Output the (X, Y) coordinate of the center of the cell containing the given text.  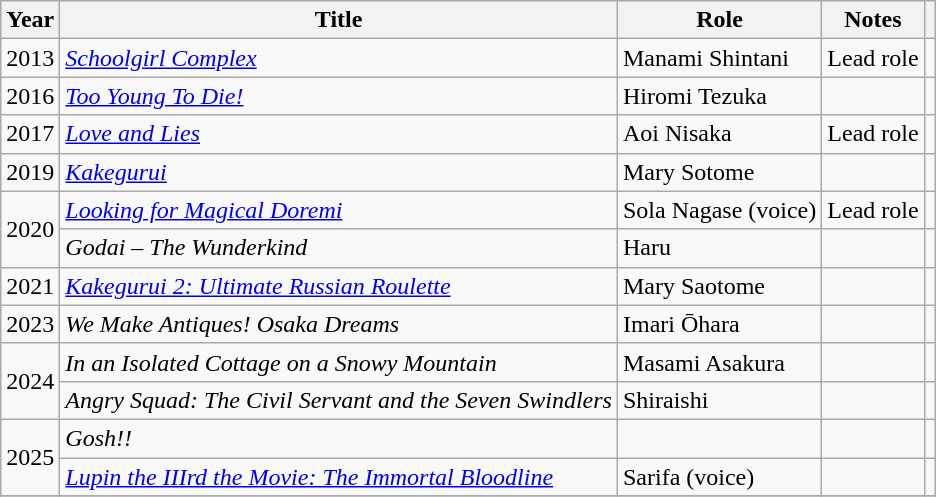
Aoi Nisaka (719, 134)
Shiraishi (719, 400)
Godai – The Wunderkind (339, 248)
Title (339, 20)
2025 (30, 457)
2024 (30, 381)
Love and Lies (339, 134)
Gosh!! (339, 438)
In an Isolated Cottage on a Snowy Mountain (339, 362)
2021 (30, 286)
Looking for Magical Doremi (339, 210)
Sarifa (voice) (719, 477)
Angry Squad: The Civil Servant and the Seven Swindlers (339, 400)
2020 (30, 229)
Mary Sotome (719, 172)
Mary Saotome (719, 286)
Kakegurui (339, 172)
2017 (30, 134)
Sola Nagase (voice) (719, 210)
2016 (30, 96)
2023 (30, 324)
Manami Shintani (719, 58)
Masami Asakura (719, 362)
2013 (30, 58)
Too Young To Die! (339, 96)
Hiromi Tezuka (719, 96)
Imari Ōhara (719, 324)
2019 (30, 172)
We Make Antiques! Osaka Dreams (339, 324)
Notes (873, 20)
Kakegurui 2: Ultimate Russian Roulette (339, 286)
Lupin the IIIrd the Movie: The Immortal Bloodline (339, 477)
Role (719, 20)
Year (30, 20)
Haru (719, 248)
Schoolgirl Complex (339, 58)
